Output the (x, y) coordinate of the center of the cell containing the given text.  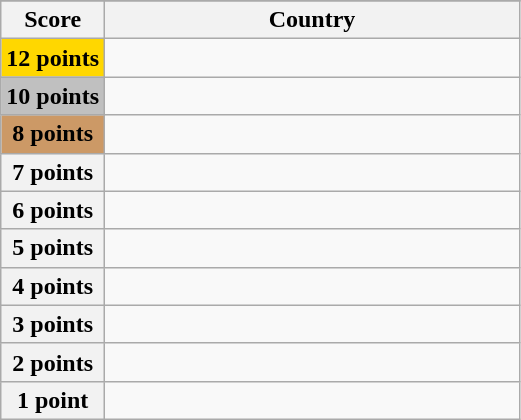
5 points (53, 248)
12 points (53, 58)
8 points (53, 134)
7 points (53, 172)
2 points (53, 362)
1 point (53, 400)
6 points (53, 210)
4 points (53, 286)
3 points (53, 324)
Score (53, 20)
10 points (53, 96)
Country (312, 20)
